Scan for the cell matching the given text and deliver its (X, Y) coordinate at center. 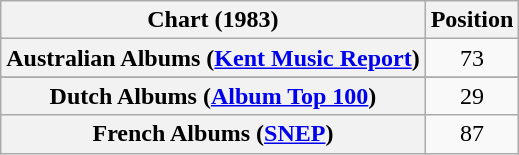
Australian Albums (Kent Music Report) (213, 58)
29 (472, 96)
Dutch Albums (Album Top 100) (213, 96)
Chart (1983) (213, 20)
87 (472, 134)
73 (472, 58)
Position (472, 20)
French Albums (SNEP) (213, 134)
